Scan for the cell matching the given text and deliver its [x, y] coordinate at center. 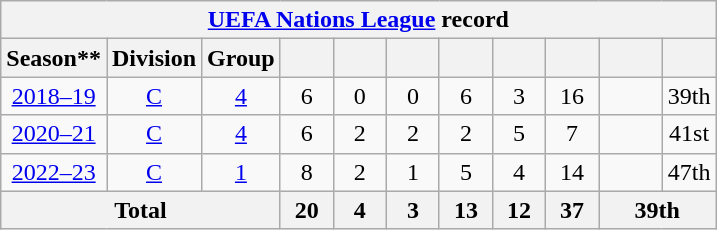
7 [572, 134]
13 [466, 210]
2018–19 [54, 96]
12 [518, 210]
Season** [54, 58]
14 [572, 172]
20 [306, 210]
47th [689, 172]
2020–21 [54, 134]
Division [154, 58]
8 [306, 172]
2022–23 [54, 172]
Total [140, 210]
UEFA Nations League record [358, 20]
16 [572, 96]
37 [572, 210]
41st [689, 134]
Group [242, 58]
